Find where the given text appears and provide that cell's center as (X, Y) coordinate. 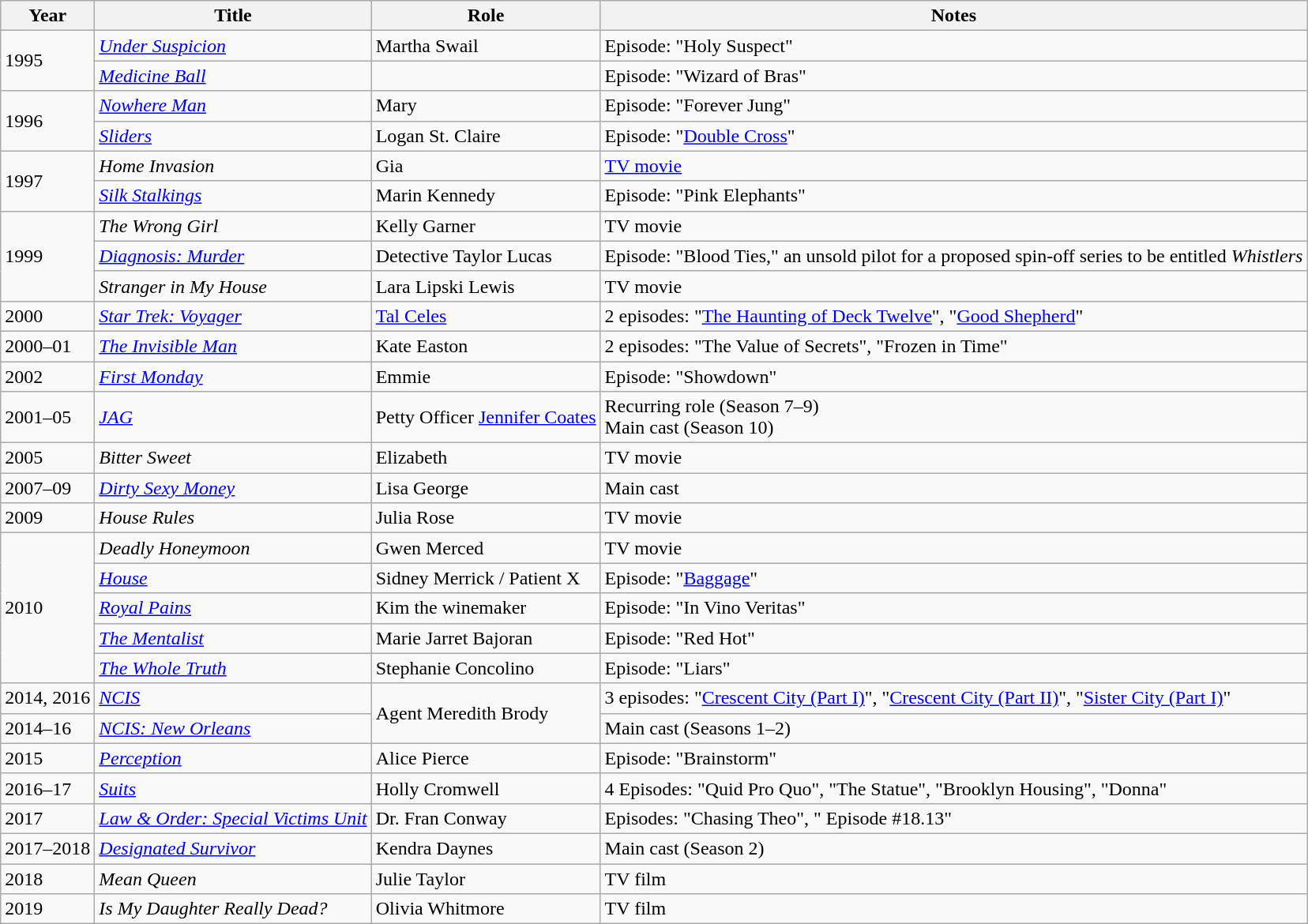
The Whole Truth (233, 668)
The Mentalist (233, 638)
Episode: "In Vino Veritas" (954, 608)
Diagnosis: Murder (233, 256)
Silk Stalkings (233, 196)
Main cast (Seasons 1–2) (954, 728)
Stranger in My House (233, 286)
Julia Rose (486, 518)
1995 (47, 61)
Year (47, 16)
2000 (47, 316)
NCIS (233, 698)
2 episodes: "The Value of Secrets", "Frozen in Time" (954, 346)
Recurring role (Season 7–9)Main cast (Season 10) (954, 417)
Bitter Sweet (233, 458)
Kim the winemaker (486, 608)
Episode: "Holy Suspect" (954, 46)
Sliders (233, 136)
Perception (233, 758)
1999 (47, 256)
Gwen Merced (486, 548)
Martha Swail (486, 46)
Julie Taylor (486, 879)
Notes (954, 16)
Episode: "Showdown" (954, 377)
2018 (47, 879)
2014–16 (47, 728)
The Invisible Man (233, 346)
2016–17 (47, 788)
2014, 2016 (47, 698)
4 Episodes: "Quid Pro Quo", "The Statue", "Brooklyn Housing", "Donna" (954, 788)
Detective Taylor Lucas (486, 256)
2001–05 (47, 417)
Is My Daughter Really Dead? (233, 909)
Episode: "Baggage" (954, 578)
House Rules (233, 518)
JAG (233, 417)
Elizabeth (486, 458)
Episodes: "Chasing Theo", " Episode #18.13" (954, 818)
The Wrong Girl (233, 226)
Episode: "Liars" (954, 668)
Agent Meredith Brody (486, 713)
Emmie (486, 377)
2007–09 (47, 488)
Episode: "Wizard of Bras" (954, 76)
Logan St. Claire (486, 136)
Suits (233, 788)
Mary (486, 106)
2 episodes: "The Haunting of Deck Twelve", "Good Shepherd" (954, 316)
Under Suspicion (233, 46)
2002 (47, 377)
Kelly Garner (486, 226)
Medicine Ball (233, 76)
Episode: "Blood Ties," an unsold pilot for a proposed spin-off series to be entitled Whistlers (954, 256)
Main cast (954, 488)
2000–01 (47, 346)
Holly Cromwell (486, 788)
3 episodes: "Crescent City (Part I)", "Crescent City (Part II)", "Sister City (Part I)" (954, 698)
Alice Pierce (486, 758)
1996 (47, 121)
Episode: "Double Cross" (954, 136)
Episode: "Forever Jung" (954, 106)
Kendra Daynes (486, 848)
Tal Celes (486, 316)
2010 (47, 608)
2009 (47, 518)
2017–2018 (47, 848)
House (233, 578)
Home Invasion (233, 166)
Episode: "Brainstorm" (954, 758)
Episode: "Pink Elephants" (954, 196)
Kate Easton (486, 346)
Lisa George (486, 488)
Nowhere Man (233, 106)
First Monday (233, 377)
Episode: "Red Hot" (954, 638)
2005 (47, 458)
Lara Lipski Lewis (486, 286)
2019 (47, 909)
Petty Officer Jennifer Coates (486, 417)
Title (233, 16)
Star Trek: Voyager (233, 316)
1997 (47, 181)
Marie Jarret Bajoran (486, 638)
Law & Order: Special Victims Unit (233, 818)
2015 (47, 758)
Dirty Sexy Money (233, 488)
Deadly Honeymoon (233, 548)
Olivia Whitmore (486, 909)
NCIS: New Orleans (233, 728)
Sidney Merrick / Patient X (486, 578)
Royal Pains (233, 608)
Role (486, 16)
Dr. Fran Conway (486, 818)
Main cast (Season 2) (954, 848)
Stephanie Concolino (486, 668)
Marin Kennedy (486, 196)
Mean Queen (233, 879)
Designated Survivor (233, 848)
Gia (486, 166)
2017 (47, 818)
